Locate the cell with the specified text and output its (X, Y) center coordinate. 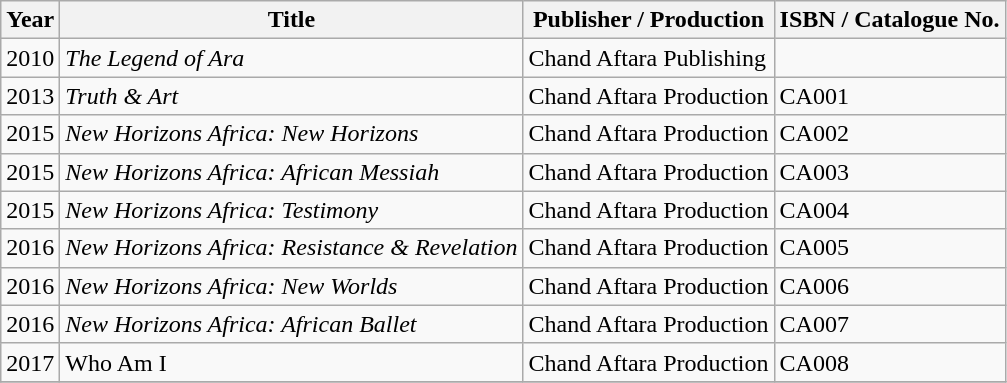
2013 (30, 96)
ISBN / Catalogue No. (890, 20)
Truth & Art (292, 96)
New Horizons Africa: African Messiah (292, 172)
Title (292, 20)
CA006 (890, 286)
CA001 (890, 96)
New Horizons Africa: New Horizons (292, 134)
CA005 (890, 248)
CA004 (890, 210)
New Horizons Africa: New Worlds (292, 286)
New Horizons Africa: African Ballet (292, 324)
New Horizons Africa: Resistance & Revelation (292, 248)
CA003 (890, 172)
Year (30, 20)
2017 (30, 362)
2010 (30, 58)
Who Am I (292, 362)
CA002 (890, 134)
Publisher / Production (648, 20)
Chand Aftara Publishing (648, 58)
The Legend of Ara (292, 58)
CA008 (890, 362)
New Horizons Africa: Testimony (292, 210)
CA007 (890, 324)
